Search for the cell housing the specified text and yield its (X, Y) center coordinate. 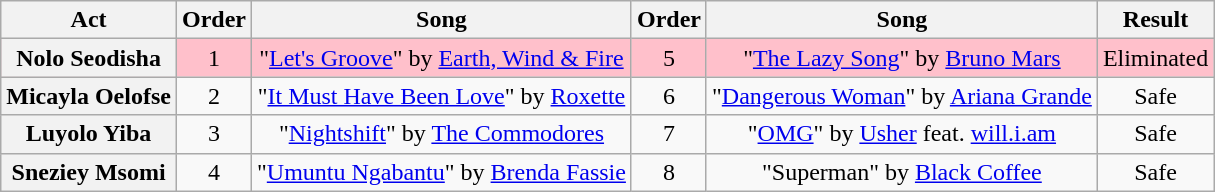
Nolo Seodisha (89, 58)
"Nightshift" by The Commodores (441, 134)
6 (668, 96)
3 (214, 134)
Micayla Oelofse (89, 96)
Act (89, 20)
"Superman" by Black Coffee (902, 172)
Sneziey Msomi (89, 172)
8 (668, 172)
"The Lazy Song" by Bruno Mars (902, 58)
2 (214, 96)
7 (668, 134)
4 (214, 172)
1 (214, 58)
"Let's Groove" by Earth, Wind & Fire (441, 58)
"Umuntu Ngabantu" by Brenda Fassie (441, 172)
Luyolo Yiba (89, 134)
"It Must Have Been Love" by Roxette (441, 96)
"Dangerous Woman" by Ariana Grande (902, 96)
"OMG" by Usher feat. will.i.am (902, 134)
Result (1155, 20)
Eliminated (1155, 58)
5 (668, 58)
